Provide the (x, y) coordinate of the cell's center where the given text is located.  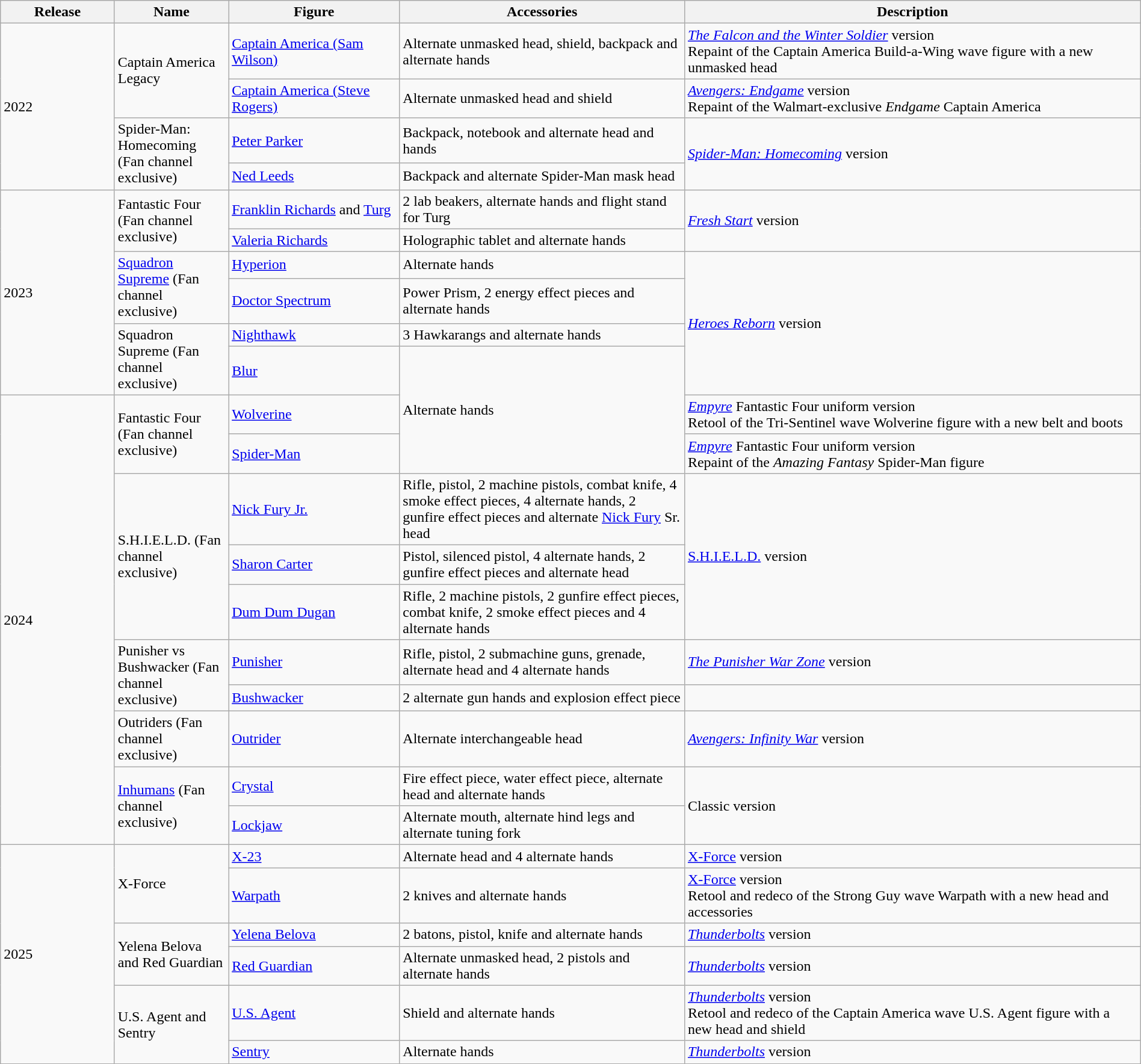
Spider-Man: Homecoming version (912, 154)
Dum Dum Dugan (314, 611)
Warpath (314, 895)
U.S. Agent and Sentry (171, 1024)
Alternate mouth, alternate hind legs and alternate tuning fork (542, 826)
Classic version (912, 806)
Nighthawk (314, 335)
Rifle, pistol, 2 machine pistols, combat knife, 4 smoke effect pieces, 4 alternate hands, 2 gunfire effect pieces and alternate Nick Fury Sr. head (542, 509)
X-23 (314, 856)
Blur (314, 371)
S.H.I.E.L.D. (Fan channel exclusive) (171, 556)
Empyre Fantastic Four uniform versionRepaint of the Amazing Fantasy Spider-Man figure (912, 454)
Spider-Man (314, 454)
Name (171, 12)
Alternate interchangeable head (542, 739)
Red Guardian (314, 965)
2025 (58, 954)
2 lab beakers, alternate hands and flight stand for Turg (542, 209)
Fire effect piece, water effect piece, alternate head and alternate hands (542, 786)
X-Force version (912, 856)
Lockjaw (314, 826)
Doctor Spectrum (314, 301)
Yelena Belova and Red Guardian (171, 954)
The Falcon and the Winter Soldier versionRepaint of the Captain America Build-a-Wing wave figure with a new unmasked head (912, 51)
Peter Parker (314, 141)
Avengers: Endgame versionRepaint of the Walmart-exclusive Endgame Captain America (912, 99)
The Punisher War Zone version (912, 662)
Holographic tablet and alternate hands (542, 240)
Punisher (314, 662)
Empyre Fantastic Four uniform versionRetool of the Tri-Sentinel wave Wolverine figure with a new belt and boots (912, 414)
Backpack, notebook and alternate head and hands (542, 141)
Inhumans (Fan channel exclusive) (171, 806)
Hyperion (314, 265)
2022 (58, 107)
Shield and alternate hands (542, 1013)
Punisher vs Bushwacker (Fan channel exclusive) (171, 675)
Fresh Start version (912, 220)
Sentry (314, 1052)
2023 (58, 292)
Avengers: Infinity War version (912, 739)
Ned Leeds (314, 176)
Rifle, pistol, 2 submachine guns, grenade, alternate head and 4 alternate hands (542, 662)
Alternate unmasked head, shield, backpack and alternate hands (542, 51)
Sharon Carter (314, 564)
Bushwacker (314, 698)
U.S. Agent (314, 1013)
2 batons, pistol, knife and alternate hands (542, 935)
Pistol, silenced pistol, 4 alternate hands, 2 gunfire effect pieces and alternate head (542, 564)
Outrider (314, 739)
Heroes Reborn version (912, 323)
Wolverine (314, 414)
2 alternate gun hands and explosion effect piece (542, 698)
Yelena Belova (314, 935)
Alternate unmasked head, 2 pistols and alternate hands (542, 965)
Figure (314, 12)
Accessories (542, 12)
2 knives and alternate hands (542, 895)
Spider-Man: Homecoming (Fan channel exclusive) (171, 154)
Franklin Richards and Turg (314, 209)
Thunderbolts versionRetool and redeco of the Captain America wave U.S. Agent figure with a new head and shield (912, 1013)
Valeria Richards (314, 240)
Crystal (314, 786)
Backpack and alternate Spider-Man mask head (542, 176)
X-Force (171, 884)
Captain America (Steve Rogers) (314, 99)
Description (912, 12)
Alternate unmasked head and shield (542, 99)
Nick Fury Jr. (314, 509)
3 Hawkarangs and alternate hands (542, 335)
Alternate head and 4 alternate hands (542, 856)
Power Prism, 2 energy effect pieces and alternate hands (542, 301)
Release (58, 12)
Captain America Legacy (171, 71)
S.H.I.E.L.D. version (912, 556)
Rifle, 2 machine pistols, 2 gunfire effect pieces, combat knife, 2 smoke effect pieces and 4 alternate hands (542, 611)
X-Force versionRetool and redeco of the Strong Guy wave Warpath with a new head and accessories (912, 895)
Outriders (Fan channel exclusive) (171, 739)
2024 (58, 620)
Captain America (Sam Wilson) (314, 51)
